Search for the cell housing the specified text and yield its [x, y] center coordinate. 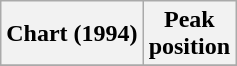
Peakposition [189, 34]
Chart (1994) [72, 34]
